Determine the [X, Y] coordinate at the center of the cell enclosing the given text.  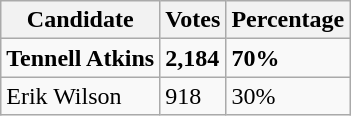
Erik Wilson [80, 96]
Candidate [80, 20]
918 [193, 96]
70% [288, 58]
Tennell Atkins [80, 58]
Votes [193, 20]
30% [288, 96]
Percentage [288, 20]
2,184 [193, 58]
